Identify which cell holds the provided text, then report its (x, y) central coordinate. 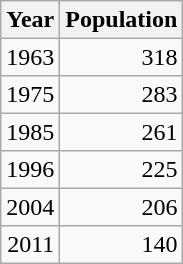
2004 (30, 206)
Population (122, 20)
261 (122, 132)
1996 (30, 170)
1985 (30, 132)
Year (30, 20)
318 (122, 56)
1975 (30, 94)
225 (122, 170)
140 (122, 244)
1963 (30, 56)
206 (122, 206)
2011 (30, 244)
283 (122, 94)
